Find where the given text appears and provide that cell's center as [x, y] coordinate. 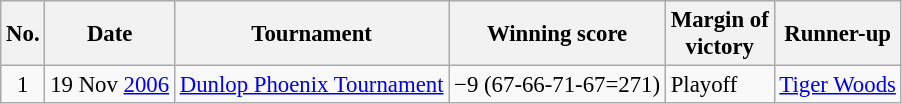
Tournament [311, 34]
19 Nov 2006 [110, 85]
−9 (67-66-71-67=271) [558, 85]
1 [23, 85]
Winning score [558, 34]
Runner-up [838, 34]
Margin ofvictory [720, 34]
Date [110, 34]
Tiger Woods [838, 85]
No. [23, 34]
Playoff [720, 85]
Dunlop Phoenix Tournament [311, 85]
